Extract the (X, Y) coordinate from the center of the cell holding the provided text.  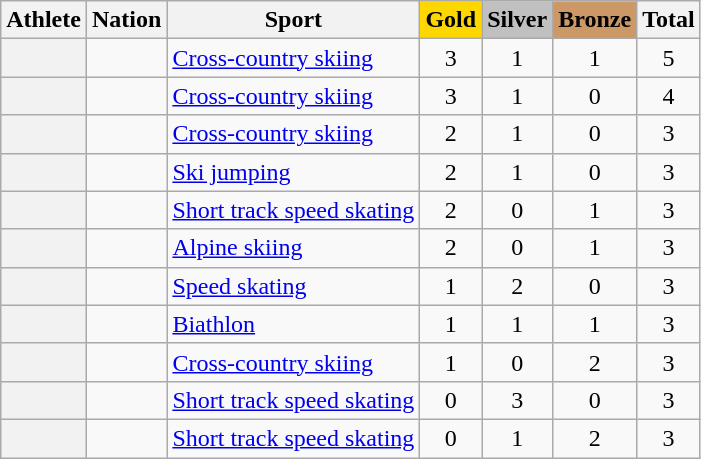
Bronze (595, 20)
Alpine skiing (294, 248)
4 (669, 96)
Total (669, 20)
Silver (518, 20)
Speed skating (294, 286)
5 (669, 58)
Athlete (44, 20)
Gold (451, 20)
Ski jumping (294, 172)
Nation (126, 20)
Biathlon (294, 324)
Sport (294, 20)
